Search for the cell housing the specified text and yield its (x, y) center coordinate. 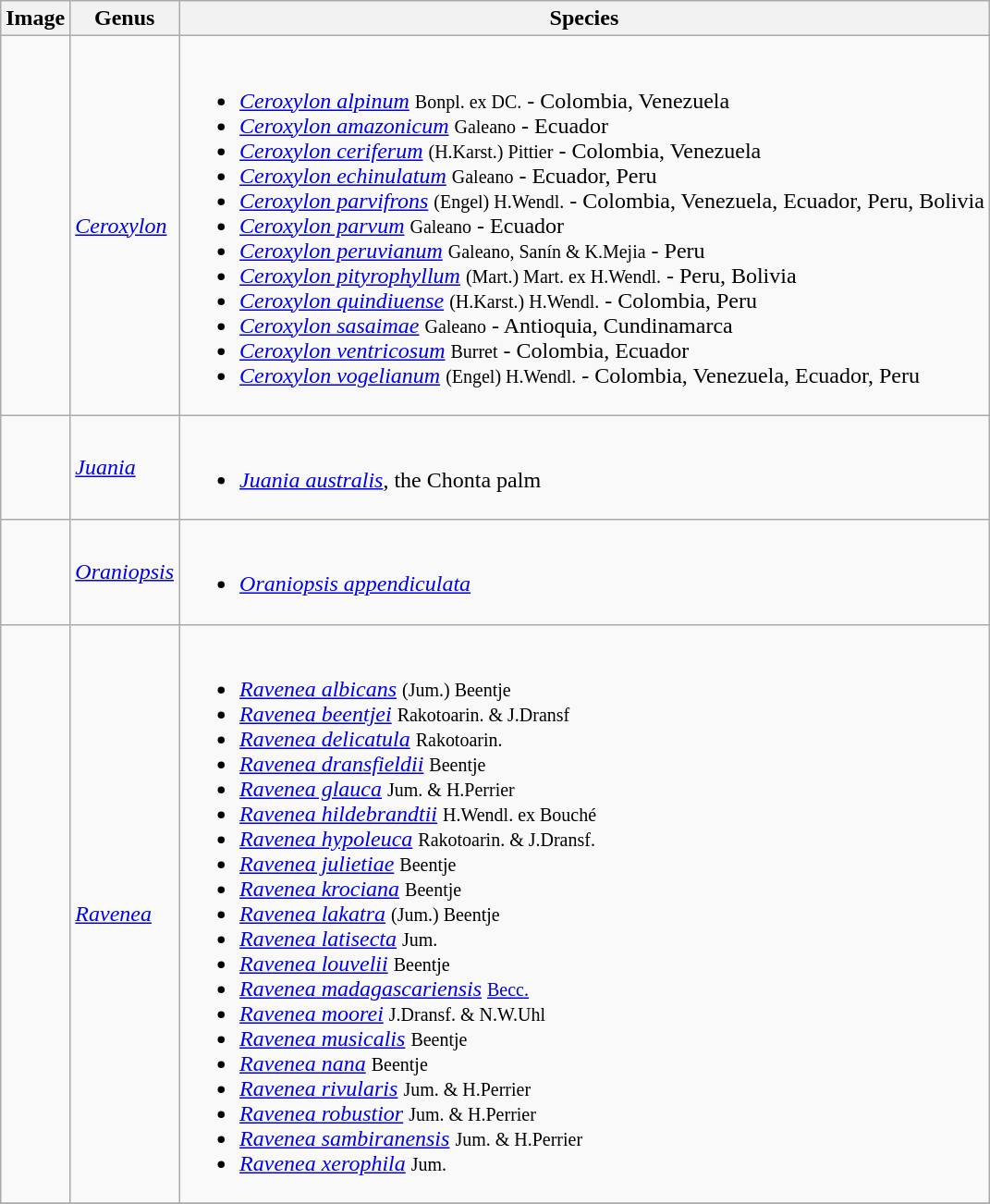
Juania (125, 468)
Species (584, 18)
Oraniopsis appendiculata (584, 571)
Ceroxylon (125, 226)
Image (35, 18)
Oraniopsis (125, 571)
Ravenea (125, 914)
Juania australis, the Chonta palm (584, 468)
Genus (125, 18)
